Output the [X, Y] coordinate of the center of the cell containing the given text.  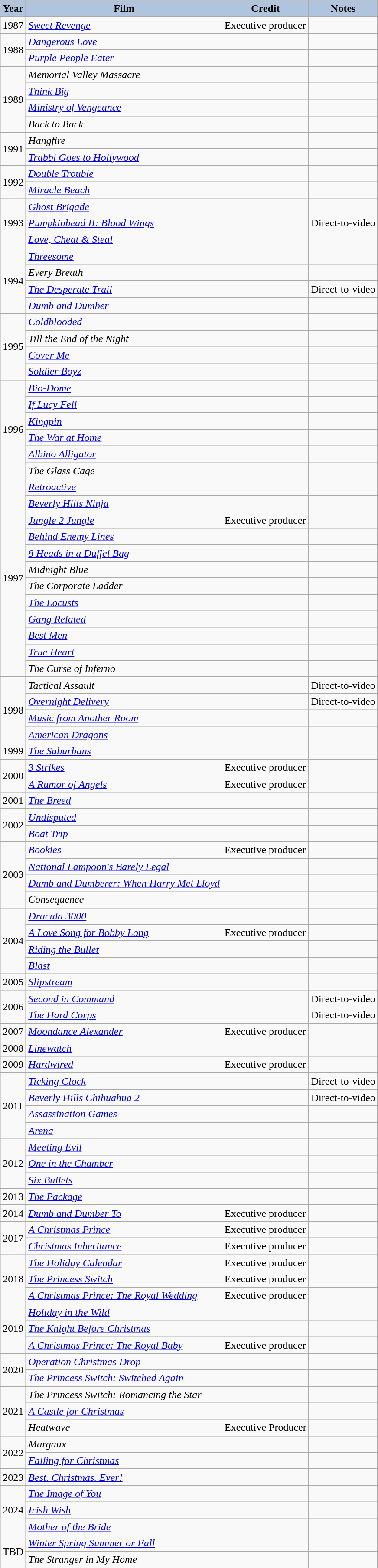
Think Big [124, 91]
Six Bullets [124, 1180]
Notes [343, 9]
2004 [13, 941]
The Desperate Trail [124, 289]
Margaux [124, 1444]
The Package [124, 1196]
Boat Trip [124, 834]
1993 [13, 223]
1997 [13, 578]
2022 [13, 1452]
The Stranger in My Home [124, 1560]
Winter Spring Summer or Fall [124, 1543]
Consequence [124, 900]
Music from Another Room [124, 718]
Double Trouble [124, 173]
Trabbi Goes to Hollywood [124, 157]
1995 [13, 347]
1994 [13, 281]
1989 [13, 99]
1992 [13, 182]
Operation Christmas Drop [124, 1362]
A Castle for Christmas [124, 1411]
Executive Producer [266, 1428]
Linewatch [124, 1048]
2017 [13, 1238]
2013 [13, 1196]
Kingpin [124, 421]
Meeting Evil [124, 1147]
Dumb and Dumberer: When Harry Met Lloyd [124, 883]
1999 [13, 751]
Jungle 2 Jungle [124, 520]
Blast [124, 965]
Falling for Christmas [124, 1460]
The Princess Switch: Switched Again [124, 1378]
Dumb and Dumber To [124, 1213]
2001 [13, 801]
The Holiday Calendar [124, 1263]
2019 [13, 1329]
2014 [13, 1213]
Best. Christmas. Ever! [124, 1477]
The Princess Switch: Romancing the Star [124, 1395]
Undisputed [124, 817]
A Love Song for Bobby Long [124, 932]
Gang Related [124, 619]
2011 [13, 1106]
Love, Cheat & Steal [124, 240]
Dangerous Love [124, 42]
A Christmas Prince: The Royal Wedding [124, 1296]
A Christmas Prince [124, 1229]
Pumpkinhead II: Blood Wings [124, 223]
Beverly Hills Chihuahua 2 [124, 1098]
TBD [13, 1552]
Tactical Assault [124, 685]
The Glass Cage [124, 470]
2023 [13, 1477]
Ministry of Vengeance [124, 108]
2002 [13, 825]
The Corporate Ladder [124, 586]
3 Strikes [124, 768]
2006 [13, 1007]
2005 [13, 982]
2018 [13, 1279]
Bio-Dome [124, 388]
Beverly Hills Ninja [124, 504]
Retroactive [124, 487]
Christmas Inheritance [124, 1246]
Arena [124, 1131]
The Princess Switch [124, 1279]
2008 [13, 1048]
The Knight Before Christmas [124, 1329]
A Christmas Prince: The Royal Baby [124, 1345]
American Dragons [124, 735]
Ghost Brigade [124, 207]
Irish Wish [124, 1510]
2003 [13, 875]
Miracle Beach [124, 190]
Dracula 3000 [124, 916]
2009 [13, 1065]
Mother of the Bride [124, 1526]
Year [13, 9]
The Breed [124, 801]
Every Breath [124, 273]
Assassination Games [124, 1114]
Hardwired [124, 1065]
Holiday in the Wild [124, 1312]
If Lucy Fell [124, 404]
Dumb and Dumber [124, 306]
Bookies [124, 850]
True Heart [124, 652]
Behind Enemy Lines [124, 537]
One in the Chamber [124, 1164]
1991 [13, 149]
8 Heads in a Duffel Bag [124, 553]
Coldblooded [124, 322]
Soldier Boyz [124, 372]
Second in Command [124, 998]
Albino Alligator [124, 454]
2012 [13, 1164]
The Hard Corps [124, 1015]
Till the End of the Night [124, 339]
Slipstream [124, 982]
The Locusts [124, 603]
2020 [13, 1370]
Credit [266, 9]
Riding the Bullet [124, 949]
Best Men [124, 636]
Ticking Clock [124, 1081]
The Curse of Inferno [124, 668]
1998 [13, 710]
2021 [13, 1411]
1988 [13, 50]
Heatwave [124, 1428]
Midnight Blue [124, 570]
National Lampoon's Barely Legal [124, 867]
2007 [13, 1032]
2024 [13, 1510]
Cover Me [124, 355]
Back to Back [124, 124]
1987 [13, 25]
The Suburbans [124, 751]
2000 [13, 776]
Moondance Alexander [124, 1032]
1996 [13, 429]
Hangfire [124, 140]
A Rumor of Angels [124, 784]
Sweet Revenge [124, 25]
Overnight Delivery [124, 701]
Film [124, 9]
The Image of You [124, 1493]
Purple People Eater [124, 58]
The War at Home [124, 437]
Memorial Valley Massacre [124, 75]
Threesome [124, 256]
